Determine the [X, Y] coordinate at the center of the cell enclosing the given text.  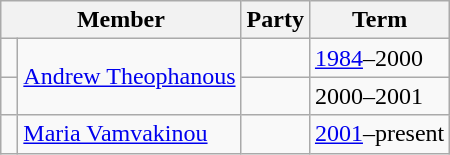
Party [275, 20]
2001–present [379, 134]
Maria Vamvakinou [130, 134]
2000–2001 [379, 96]
Member [121, 20]
Andrew Theophanous [130, 77]
1984–2000 [379, 58]
Term [379, 20]
